Return the [x, y] coordinate for the center point of the cell that contains the specified text.  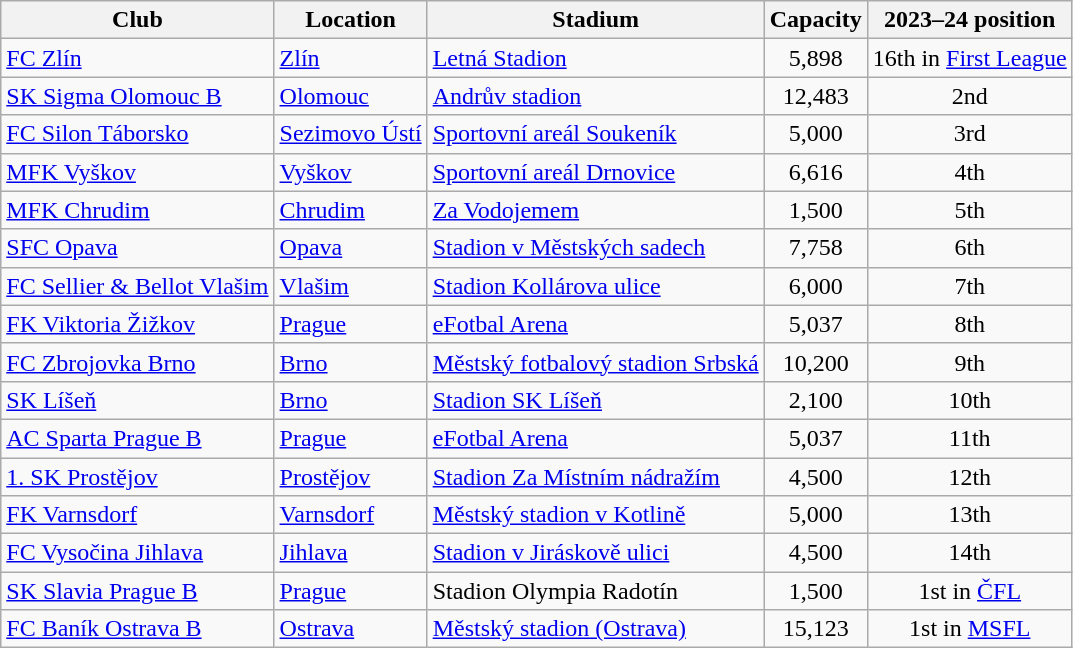
6,000 [816, 286]
15,123 [816, 629]
Sportovní areál Drnovice [596, 172]
Varnsdorf [350, 515]
2023–24 position [970, 20]
Sezimovo Ústí [350, 134]
12th [970, 477]
Club [138, 20]
7,758 [816, 248]
Městský stadion (Ostrava) [596, 629]
Chrudim [350, 210]
14th [970, 553]
FK Viktoria Žižkov [138, 324]
Stadion Za Místním nádražím [596, 477]
Prostějov [350, 477]
16th in First League [970, 58]
FC Silon Táborsko [138, 134]
FK Varnsdorf [138, 515]
Zlín [350, 58]
Městský fotbalový stadion Srbská [596, 362]
6th [970, 248]
13th [970, 515]
AC Sparta Prague B [138, 438]
Location [350, 20]
Opava [350, 248]
FC Zbrojovka Brno [138, 362]
5,898 [816, 58]
MFK Chrudim [138, 210]
SFC Opava [138, 248]
6,616 [816, 172]
Letná Stadion [596, 58]
7th [970, 286]
1st in MSFL [970, 629]
Capacity [816, 20]
Sportovní areál Soukeník [596, 134]
Stadion SK Líšeň [596, 400]
Olomouc [350, 96]
12,483 [816, 96]
8th [970, 324]
Vlašim [350, 286]
FC Sellier & Bellot Vlašim [138, 286]
SK Slavia Prague B [138, 591]
3rd [970, 134]
Za Vodojemem [596, 210]
Ostrava [350, 629]
Stadion Olympia Radotín [596, 591]
1. SK Prostějov [138, 477]
9th [970, 362]
Vyškov [350, 172]
Stadion v Městských sadech [596, 248]
Stadion Kollárova ulice [596, 286]
11th [970, 438]
1st in ČFL [970, 591]
FC Baník Ostrava B [138, 629]
4th [970, 172]
2,100 [816, 400]
FC Zlín [138, 58]
FC Vysočina Jihlava [138, 553]
Stadium [596, 20]
SK Sigma Olomouc B [138, 96]
Stadion v Jiráskově ulici [596, 553]
10th [970, 400]
Městský stadion v Kotlině [596, 515]
5th [970, 210]
SK Líšeň [138, 400]
Andrův stadion [596, 96]
Jihlava [350, 553]
MFK Vyškov [138, 172]
2nd [970, 96]
10,200 [816, 362]
